For the text-containing cell, return its midpoint in (x, y) coordinate format. 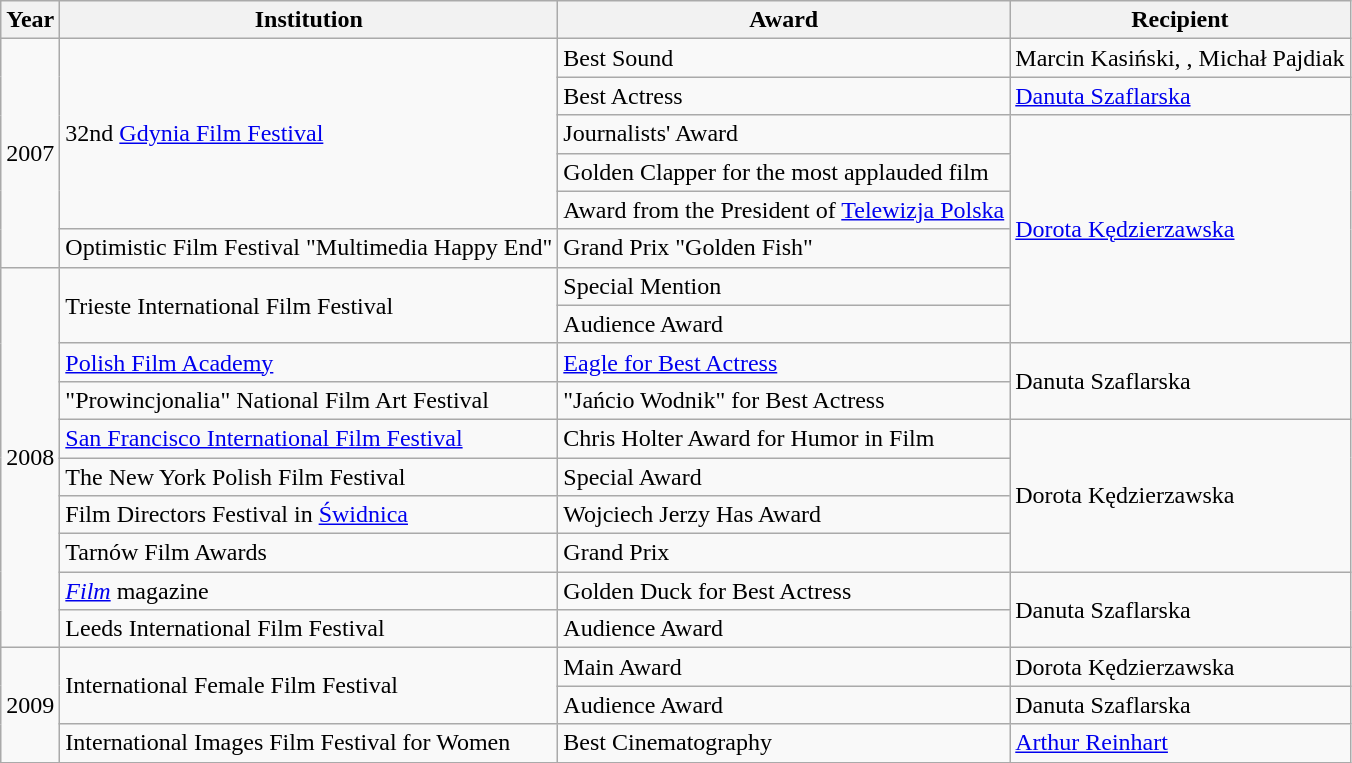
Main Award (784, 667)
Grand Prix "Golden Fish" (784, 248)
Chris Holter Award for Humor in Film (784, 438)
"Jańcio Wodnik" for Best Actress (784, 400)
The New York Polish Film Festival (309, 477)
Trieste International Film Festival (309, 305)
Grand Prix (784, 553)
Best Sound (784, 58)
Optimistic Film Festival "Multimedia Happy End" (309, 248)
International Female Film Festival (309, 686)
Wojciech Jerzy Has Award (784, 515)
Special Mention (784, 286)
Recipient (1180, 20)
Best Actress (784, 96)
Tarnów Film Awards (309, 553)
Film magazine (309, 591)
San Francisco International Film Festival (309, 438)
"Prowincjonalia" National Film Art Festival (309, 400)
Institution (309, 20)
Eagle for Best Actress (784, 362)
Best Cinematography (784, 743)
Arthur Reinhart (1180, 743)
2008 (30, 458)
Journalists' Award (784, 134)
Award (784, 20)
Film Directors Festival in Świdnica (309, 515)
2009 (30, 705)
Marcin Kasiński, , Michał Pajdiak (1180, 58)
Special Award (784, 477)
Year (30, 20)
Golden Clapper for the most applauded film (784, 172)
Leeds International Film Festival (309, 629)
International Images Film Festival for Women (309, 743)
2007 (30, 153)
Golden Duck for Best Actress (784, 591)
Polish Film Academy (309, 362)
32nd Gdynia Film Festival (309, 134)
Award from the President of Telewizja Polska (784, 210)
